For the text-containing cell, return its midpoint in (X, Y) coordinate format. 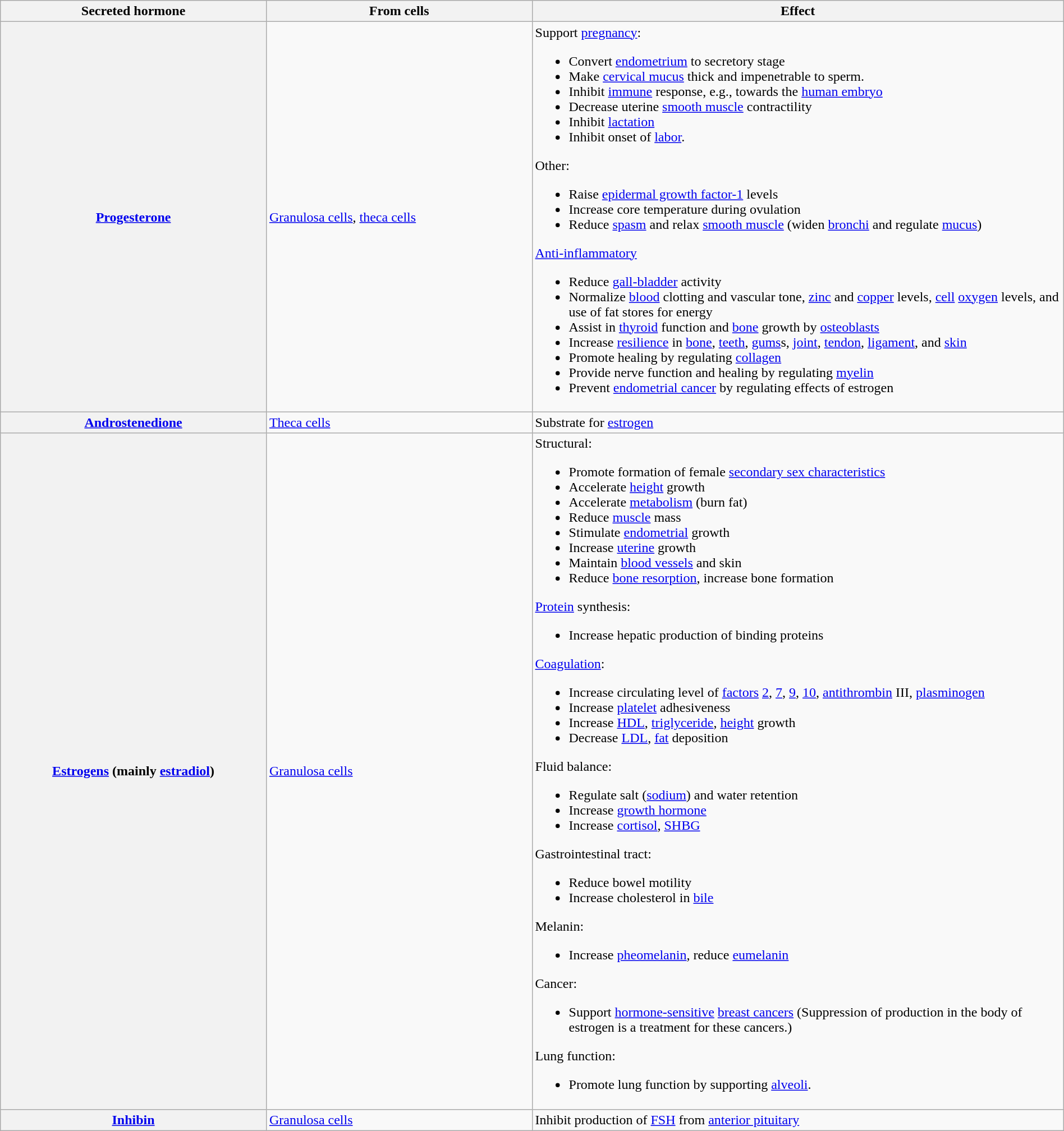
Theca cells (399, 422)
Secreted hormone (134, 11)
Estrogens (mainly estradiol) (134, 771)
Substrate for estrogen (798, 422)
Effect (798, 11)
Inhibin (134, 1120)
Progesterone (134, 217)
Granulosa cells, theca cells (399, 217)
Androstenedione (134, 422)
Inhibit production of FSH from anterior pituitary (798, 1120)
From cells (399, 11)
